Return the [X, Y] coordinate for the center point of the cell that contains the specified text.  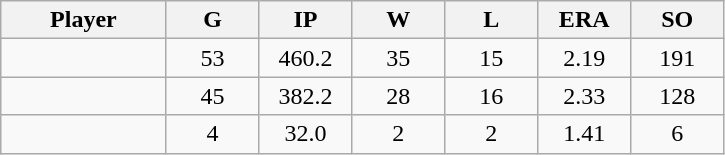
460.2 [306, 58]
16 [492, 96]
2.33 [584, 96]
53 [212, 58]
W [398, 20]
G [212, 20]
2.19 [584, 58]
6 [678, 134]
15 [492, 58]
4 [212, 134]
28 [398, 96]
32.0 [306, 134]
1.41 [584, 134]
L [492, 20]
SO [678, 20]
IP [306, 20]
ERA [584, 20]
45 [212, 96]
382.2 [306, 96]
191 [678, 58]
Player [84, 20]
35 [398, 58]
128 [678, 96]
